Determine the [x, y] coordinate at the center of the cell enclosing the given text.  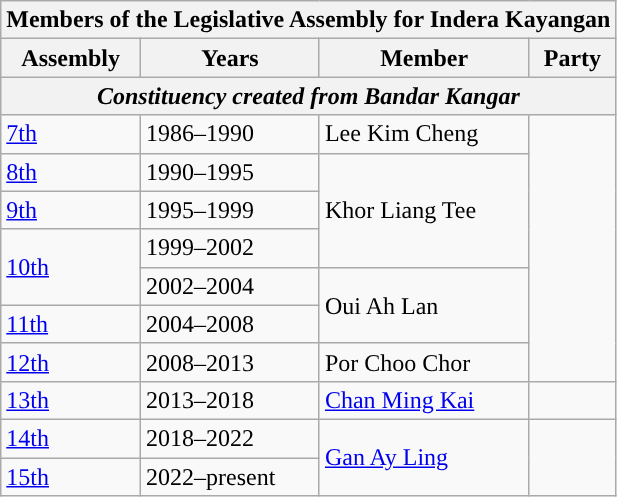
15th [71, 477]
Por Choo Chor [424, 362]
Members of the Legislative Assembly for Indera Kayangan [308, 20]
1995–1999 [230, 210]
1990–1995 [230, 172]
Party [572, 58]
12th [71, 362]
Years [230, 58]
Khor Liang Tee [424, 210]
1999–2002 [230, 248]
14th [71, 438]
9th [71, 210]
8th [71, 172]
2004–2008 [230, 324]
2018–2022 [230, 438]
Assembly [71, 58]
1986–1990 [230, 134]
Gan Ay Ling [424, 457]
2022–present [230, 477]
7th [71, 134]
Chan Ming Kai [424, 400]
2008–2013 [230, 362]
2002–2004 [230, 286]
10th [71, 267]
11th [71, 324]
Member [424, 58]
Lee Kim Cheng [424, 134]
Oui Ah Lan [424, 305]
13th [71, 400]
2013–2018 [230, 400]
Constituency created from Bandar Kangar [308, 96]
